Locate the cell with the specified text and output its (X, Y) center coordinate. 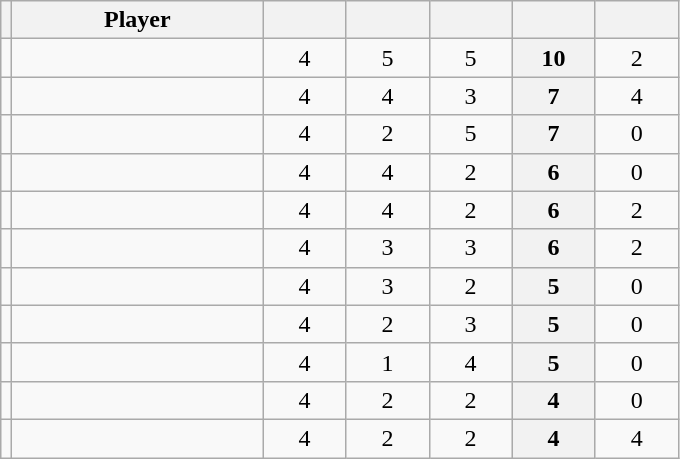
10 (554, 58)
Player (138, 20)
1 (388, 362)
